Capture the cell that displays the provided text and extract its (x, y) central coordinate. 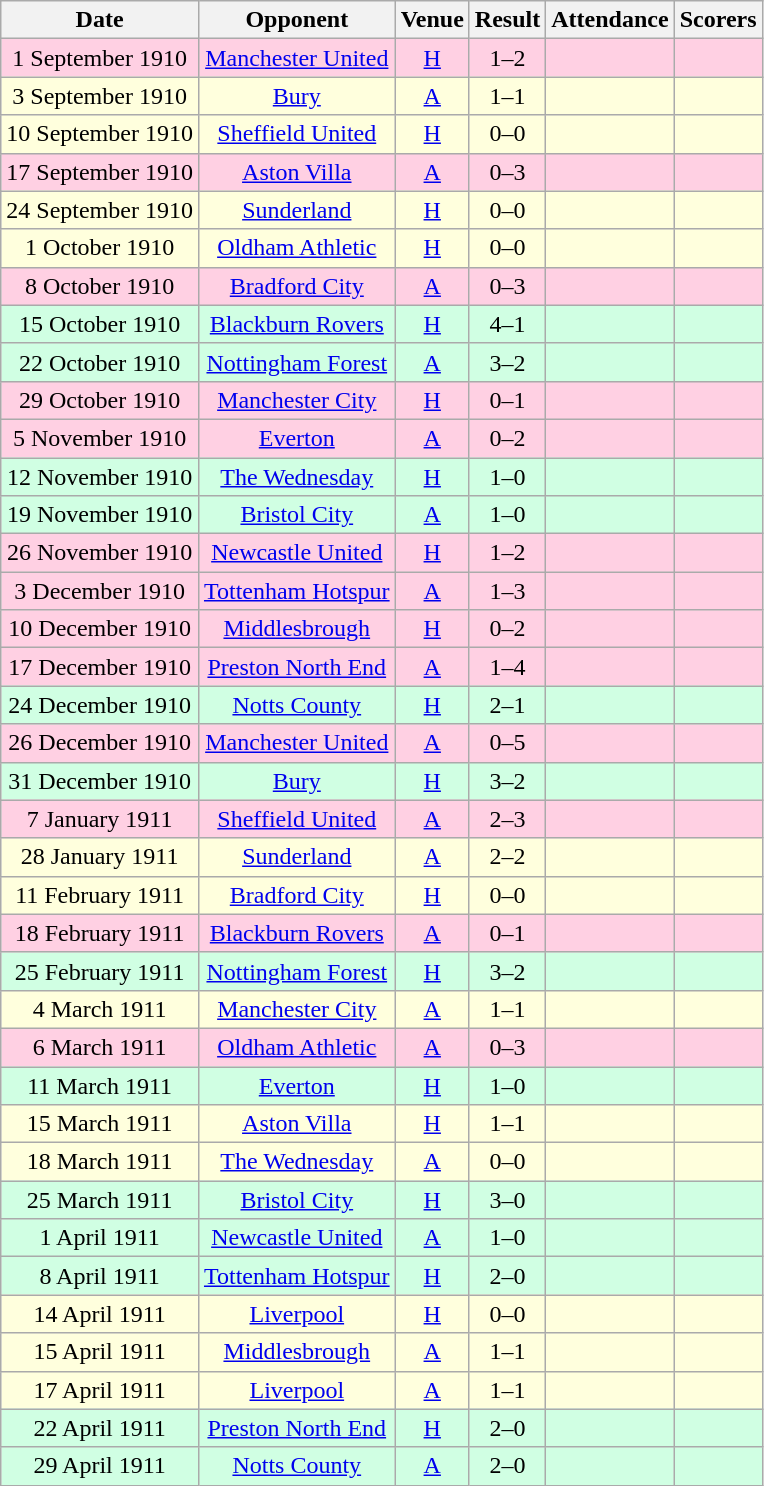
Scorers (718, 20)
17 April 1911 (100, 1390)
10 September 1910 (100, 134)
8 October 1910 (100, 286)
29 October 1910 (100, 400)
26 November 1910 (100, 553)
1 April 1911 (100, 1238)
29 April 1911 (100, 1466)
5 November 1910 (100, 438)
7 January 1911 (100, 819)
4–1 (507, 324)
15 October 1910 (100, 324)
25 March 1911 (100, 1200)
3 December 1910 (100, 591)
17 September 1910 (100, 172)
8 April 1911 (100, 1276)
26 December 1910 (100, 743)
15 March 1911 (100, 1124)
28 January 1911 (100, 857)
2–1 (507, 705)
11 March 1911 (100, 1085)
31 December 1910 (100, 781)
2–2 (507, 857)
4 March 1911 (100, 1009)
1 October 1910 (100, 248)
19 November 1910 (100, 515)
1 September 1910 (100, 58)
2–3 (507, 819)
Date (100, 20)
11 February 1911 (100, 895)
12 November 1910 (100, 477)
22 April 1911 (100, 1428)
3 September 1910 (100, 96)
Opponent (296, 20)
14 April 1911 (100, 1314)
3–0 (507, 1200)
18 February 1911 (100, 933)
22 October 1910 (100, 362)
Result (507, 20)
24 September 1910 (100, 210)
25 February 1911 (100, 971)
1–3 (507, 591)
24 December 1910 (100, 705)
1–4 (507, 667)
10 December 1910 (100, 629)
18 March 1911 (100, 1162)
15 April 1911 (100, 1352)
17 December 1910 (100, 667)
Venue (432, 20)
6 March 1911 (100, 1047)
Attendance (610, 20)
0–5 (507, 743)
